Locate the cell with the specified text and output its (X, Y) center coordinate. 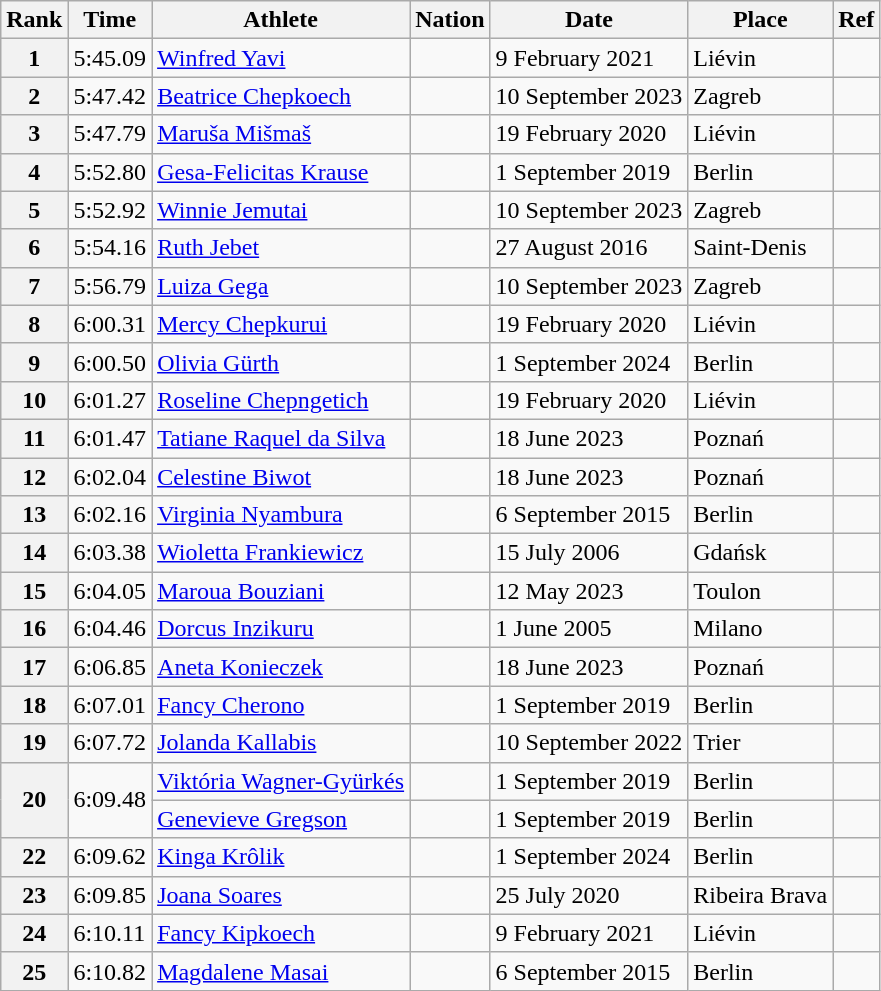
6:03.38 (110, 553)
12 (34, 477)
10 September 2022 (589, 743)
Ribeira Brava (760, 895)
1 June 2005 (589, 629)
6 (34, 248)
Saint-Denis (760, 248)
Toulon (760, 591)
24 (34, 933)
Place (760, 20)
6:01.27 (110, 400)
6:09.48 (110, 800)
Wioletta Frankiewicz (281, 553)
Magdalene Masai (281, 971)
Genevieve Gregson (281, 819)
6:04.46 (110, 629)
14 (34, 553)
Athlete (281, 20)
4 (34, 172)
Time (110, 20)
5:54.16 (110, 248)
Gdańsk (760, 553)
23 (34, 895)
Trier (760, 743)
15 (34, 591)
6:10.11 (110, 933)
6:00.31 (110, 324)
Rank (34, 20)
17 (34, 667)
7 (34, 286)
6:02.04 (110, 477)
Aneta Konieczek (281, 667)
6:09.85 (110, 895)
9 (34, 362)
6:07.72 (110, 743)
6:04.05 (110, 591)
20 (34, 800)
Olivia Gürth (281, 362)
27 August 2016 (589, 248)
Celestine Biwot (281, 477)
Mercy Chepkurui (281, 324)
Joana Soares (281, 895)
25 (34, 971)
6:07.01 (110, 705)
5:52.80 (110, 172)
5:52.92 (110, 210)
25 July 2020 (589, 895)
6:09.62 (110, 857)
Luiza Gega (281, 286)
Kinga Krôlik (281, 857)
19 (34, 743)
6:01.47 (110, 438)
5:56.79 (110, 286)
6:10.82 (110, 971)
5 (34, 210)
Ref (856, 20)
10 (34, 400)
6:00.50 (110, 362)
Beatrice Chepkoech (281, 96)
5:47.79 (110, 134)
Ruth Jebet (281, 248)
Viktória Wagner-Gyürkés (281, 781)
Maruša Mišmaš (281, 134)
Winfred Yavi (281, 58)
Roseline Chepngetich (281, 400)
Fancy Kipkoech (281, 933)
Maroua Bouziani (281, 591)
Winnie Jemutai (281, 210)
Milano (760, 629)
16 (34, 629)
2 (34, 96)
12 May 2023 (589, 591)
Nation (450, 20)
5:47.42 (110, 96)
5:45.09 (110, 58)
Gesa-Felicitas Krause (281, 172)
Date (589, 20)
Fancy Cherono (281, 705)
3 (34, 134)
Jolanda Kallabis (281, 743)
6:06.85 (110, 667)
15 July 2006 (589, 553)
Dorcus Inzikuru (281, 629)
11 (34, 438)
8 (34, 324)
Tatiane Raquel da Silva (281, 438)
1 (34, 58)
13 (34, 515)
6:02.16 (110, 515)
22 (34, 857)
18 (34, 705)
Virginia Nyambura (281, 515)
